Return (X, Y) of the center of cell containing provided text 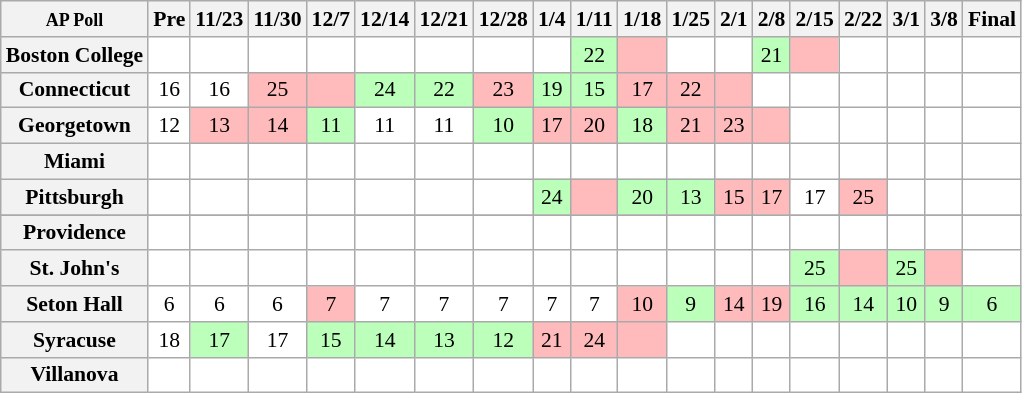
AP Poll (74, 19)
11/30 (277, 19)
Pre (169, 19)
Seton Hall (74, 304)
Miami (74, 162)
Georgetown (74, 126)
1/11 (594, 19)
2/15 (814, 19)
2/8 (772, 19)
12/7 (332, 19)
3/1 (906, 19)
2/22 (864, 19)
11/23 (219, 19)
Syracuse (74, 340)
Boston College (74, 55)
Final (992, 19)
12/28 (504, 19)
Pittsburgh (74, 197)
Providence (74, 233)
1/18 (642, 19)
3/8 (944, 19)
Villanova (74, 375)
St. John's (74, 269)
2/1 (734, 19)
Connecticut (74, 90)
1/25 (690, 19)
12/21 (444, 19)
1/4 (552, 19)
12/14 (384, 19)
